Find where the given text appears and provide that cell's center as [x, y] coordinate. 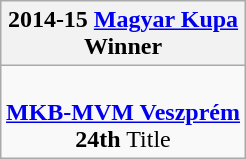
MKB-MVM Veszprém24th Title [122, 112]
2014-15 Magyar KupaWinner [122, 34]
